Provide the (x, y) coordinate of the cell's center where the given text is located.  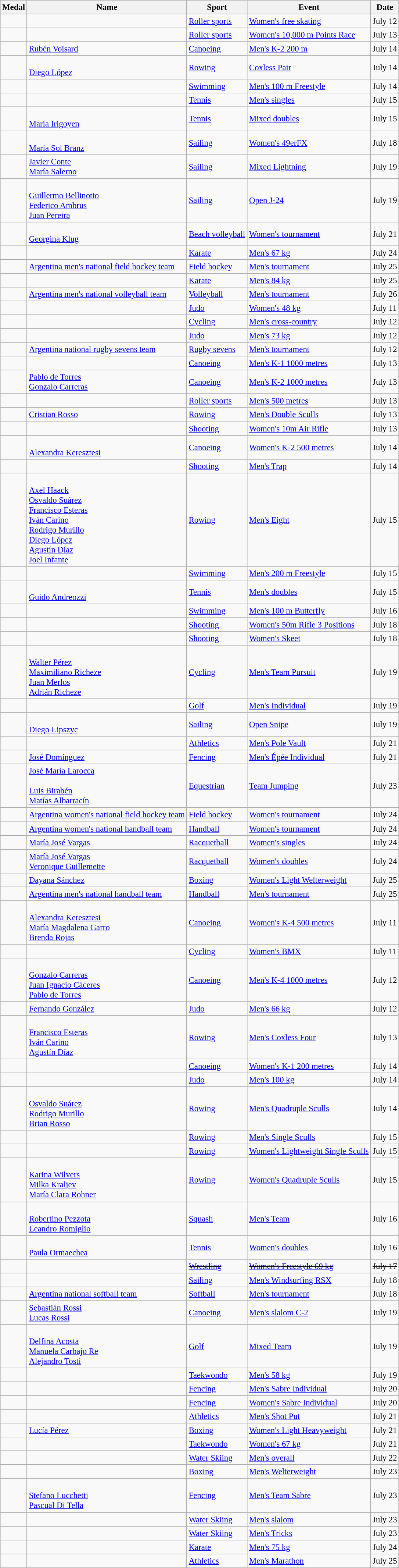
Men's overall (309, 1458)
Men's Tricks (309, 1533)
Guillermo BellinottoFederico AmbrusJuan Pereira (107, 200)
Sport (217, 7)
Fernando González (107, 1009)
Women's 10m Air Rifle (309, 429)
Men's Trap (309, 466)
Francisco EsterasIván CarinoAgustín Díaz (107, 1037)
Men's 100 m Freestyle (309, 86)
Women's Skeet (309, 639)
José Domínguez (107, 757)
Open J-24 (309, 200)
Team Jumping (309, 786)
Argentina national rugby sevens team (107, 349)
Mixed doubles (309, 119)
Georgina Klug (107, 234)
Men's Double Sculls (309, 415)
Softball (217, 1294)
Mixed Lightning (309, 166)
Name (107, 7)
Women's K-2 500 metres (309, 447)
Date (385, 7)
Women's singles (309, 842)
Lucía Pérez (107, 1430)
Women's BMX (309, 951)
Men's Quadruple Sculls (309, 1109)
Men's 500 metres (309, 401)
Men's Individual (309, 706)
Diego López (107, 68)
Dayana Sánchez (107, 880)
Argentina national softball team (107, 1294)
Men's 58 kg (309, 1375)
Rubén Voisard (107, 49)
Men's Team Pursuit (309, 672)
Women's Light Welterweight (309, 880)
Men's 100 m Butterfly (309, 611)
Men's Pole Vault (309, 743)
Men's slalom C-2 (309, 1312)
Men's 66 kg (309, 1009)
Alexandra KeresztesiMaría Magdalena GarroBrenda Rojas (107, 922)
Pablo de TorresGonzalo Carreras (107, 382)
Men's Team Sabre (309, 1496)
Walter PérezMaximiliano RichezeJuan MerlosAdrián Richeze (107, 672)
Axel HaackOsvaldo SuárezFrancisco EsterasIván CarinoRodrigo MurilloDiego LópezAgustín DíazJoel Infante (107, 520)
Medal (14, 7)
Women's Sabre Individual (309, 1403)
Men's Eight (309, 520)
María José VargasVeronique Guillemette (107, 861)
Argentina men's national field hockey team (107, 267)
Men's Sabre Individual (309, 1389)
María Irigoyen (107, 119)
Alexandra Keresztesi (107, 447)
July 26 (385, 294)
Stefano LucchettiPascual Di Tella (107, 1496)
July 22 (385, 1458)
Women's K-4 500 metres (309, 922)
Men's 75 kg (309, 1547)
José María LaroccaLuis BirabénMatías Albarracín (107, 786)
Argentina men's national handball team (107, 894)
Osvaldo SuárezRodrigo MurilloBrian Rosso (107, 1109)
Javier ConteMaría Salerno (107, 166)
Men's Single Sculls (309, 1137)
Squash (217, 1219)
Men's 100 kg (309, 1080)
Men's K-2 1000 metres (309, 382)
Argentina men's national volleyball team (107, 294)
María José Vargas (107, 842)
Women's 10,000 m Points Race (309, 35)
Wrestling (217, 1266)
Beach volleyball (217, 234)
Women's 49erFX (309, 143)
Paula Ormaechea (107, 1248)
Volleyball (217, 294)
Gonzalo CarrerasJuan Ignacio CáceresPablo de Torres (107, 980)
Men's 200 m Freestyle (309, 573)
Women's 48 kg (309, 308)
Men's singles (309, 100)
Women's Light Heavyweight (309, 1430)
Men's K-2 200 m (309, 49)
Women's Lightweight Single Sculls (309, 1151)
Cristian Rosso (107, 415)
Men's Team (309, 1219)
Robertino PezzotaLeandro Romiglio (107, 1219)
Sebastián RossiLucas Rossi (107, 1312)
Equestrian (217, 786)
María Sol Branz (107, 143)
Men's cross-country (309, 322)
Women's Quadruple Sculls (309, 1180)
Men's slalom (309, 1519)
Women's 67 kg (309, 1444)
Men's Coxless Four (309, 1037)
Men's Windsurfing RSX (309, 1280)
Men's Shot Put (309, 1416)
Men's doubles (309, 592)
Delfina AcostaManuela Carbajo ReAlejandro Tosti (107, 1346)
Women's K-1 200 metres (309, 1066)
Women's Freestyle 69 kg (309, 1266)
Men's 84 kg (309, 280)
Argentina women's national handball team (107, 829)
Men's K-1 1000 metres (309, 363)
Open Snipe (309, 725)
Karina WilversMilka KraljevMaría Clara Rohner (107, 1180)
Men's K-4 1000 metres (309, 980)
Men's 73 kg (309, 336)
Event (309, 7)
Men's Épée Individual (309, 757)
Argentina women's national field hockey team (107, 815)
Men's Marathon (309, 1561)
Coxless Pair (309, 68)
July 17 (385, 1266)
Men's Welterweight (309, 1472)
Guido Andreozzi (107, 592)
Women's free skating (309, 21)
Diego Lipszyc (107, 725)
Rugby sevens (217, 349)
Women's 50m Rifle 3 Positions (309, 625)
Mixed Team (309, 1346)
Men's 67 kg (309, 253)
